Search for the cell housing the specified text and yield its (x, y) center coordinate. 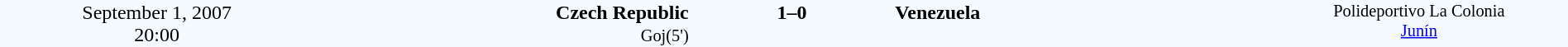
Polideportivo La ColoniaJunín (1419, 23)
September 1, 200720:00 (157, 23)
Goj(5') (501, 36)
1–0 (791, 12)
Venezuela (1082, 12)
Czech Republic (501, 12)
